For the text-containing cell, return its midpoint in [x, y] coordinate format. 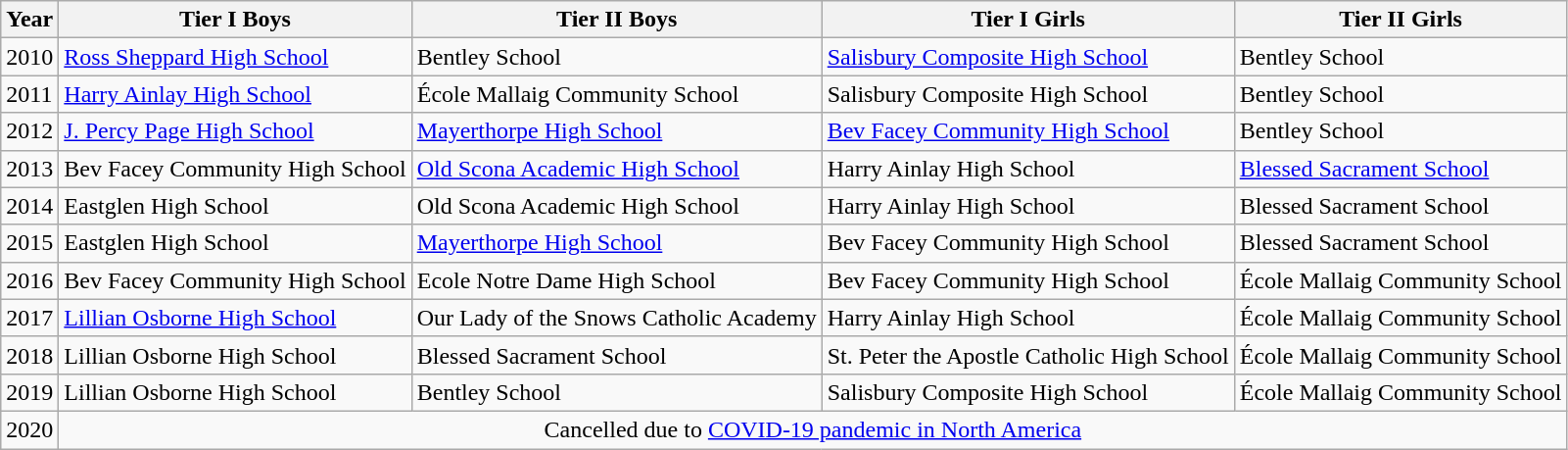
Cancelled due to COVID-19 pandemic in North America [813, 429]
Tier II Boys [617, 20]
2018 [29, 355]
2013 [29, 169]
Ross Sheppard High School [235, 57]
St. Peter the Apostle Catholic High School [1028, 355]
2011 [29, 94]
2010 [29, 57]
Tier I Girls [1028, 20]
2012 [29, 131]
Year [29, 20]
2015 [29, 243]
2014 [29, 206]
2019 [29, 392]
Tier I Boys [235, 20]
2016 [29, 280]
2020 [29, 429]
2017 [29, 318]
Tier II Girls [1401, 20]
Ecole Notre Dame High School [617, 280]
Our Lady of the Snows Catholic Academy [617, 318]
J. Percy Page High School [235, 131]
